Provide the [X, Y] coordinate of the cell's center where the given text is located.  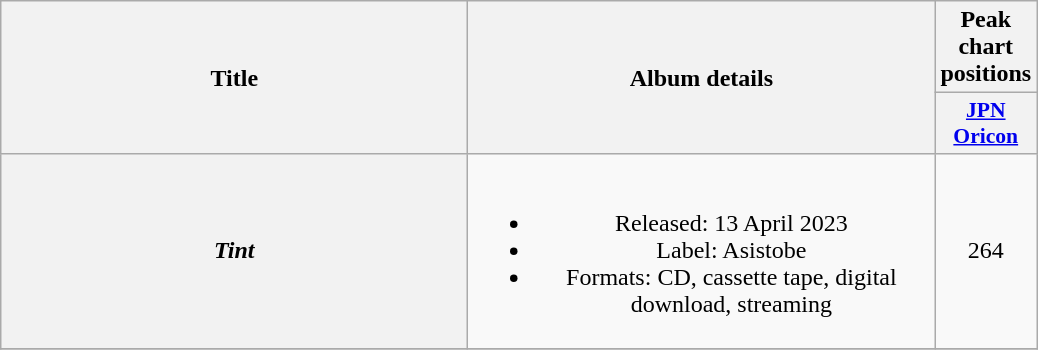
264 [986, 251]
Released: 13 April 2023Label: AsistobeFormats: CD, cassette tape, digital download, streaming [702, 251]
Title [234, 78]
Peakchartpositions [986, 47]
Tint [234, 251]
JPNOricon [986, 124]
Album details [702, 78]
